Extract the [x, y] coordinate from the center of the cell holding the provided text.  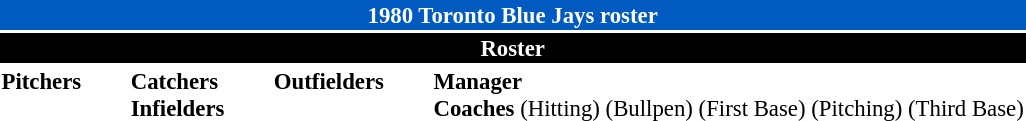
Roster [512, 48]
1980 Toronto Blue Jays roster [512, 15]
